From the cell containing the given text, extract its center point as [X, Y] coordinate. 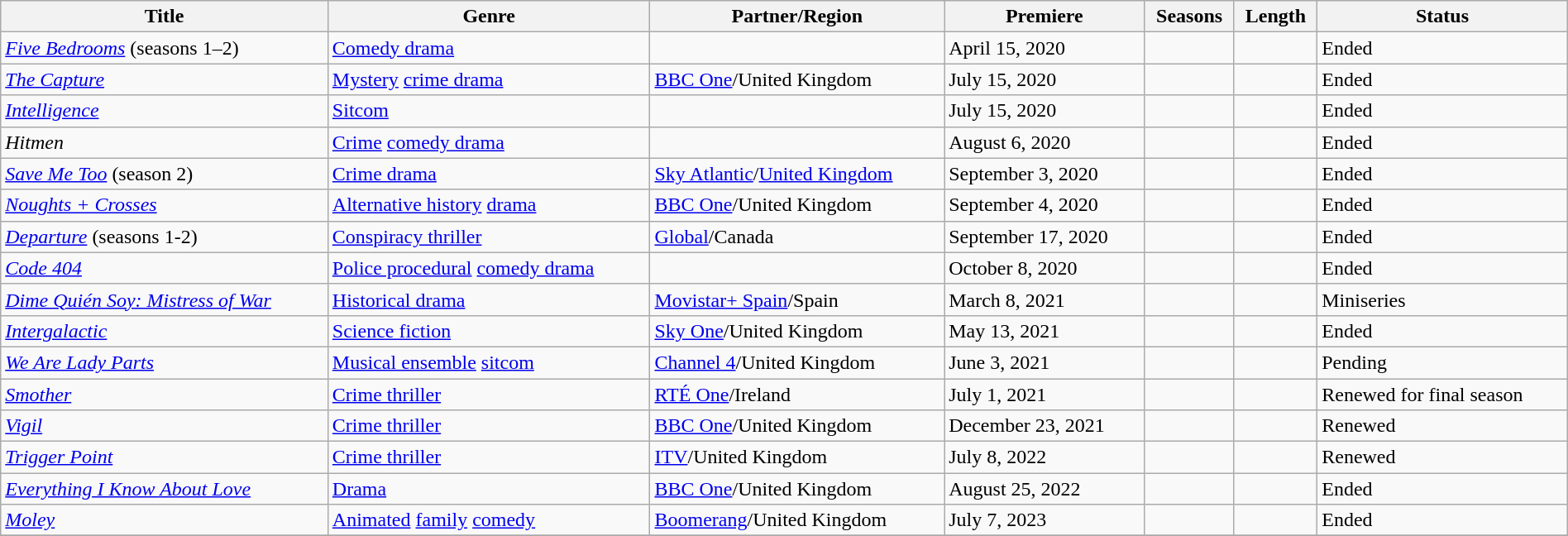
Mystery crime drama [489, 79]
Miniseries [1442, 299]
Sky Atlantic/United Kingdom [797, 174]
Moley [165, 520]
Police procedural comedy drama [489, 268]
July 8, 2022 [1045, 457]
May 13, 2021 [1045, 331]
September 17, 2020 [1045, 237]
August 25, 2022 [1045, 489]
Save Me Too (season 2) [165, 174]
Crime comedy drama [489, 142]
Drama [489, 489]
Hitmen [165, 142]
July 1, 2021 [1045, 395]
Seasons [1189, 17]
Boomerang/United Kingdom [797, 520]
April 15, 2020 [1045, 48]
Sitcom [489, 111]
March 8, 2021 [1045, 299]
Vigil [165, 426]
Partner/Region [797, 17]
June 3, 2021 [1045, 362]
Renewed for final season [1442, 395]
We Are Lady Parts [165, 362]
Animated family comedy [489, 520]
Code 404 [165, 268]
ITV/United Kingdom [797, 457]
Intelligence [165, 111]
Status [1442, 17]
July 7, 2023 [1045, 520]
Musical ensemble sitcom [489, 362]
Genre [489, 17]
Global/Canada [797, 237]
Pending [1442, 362]
September 4, 2020 [1045, 205]
Crime drama [489, 174]
Comedy drama [489, 48]
Departure (seasons 1-2) [165, 237]
October 8, 2020 [1045, 268]
RTÉ One/Ireland [797, 395]
Alternative history drama [489, 205]
Everything I Know About Love [165, 489]
Historical drama [489, 299]
Channel 4/United Kingdom [797, 362]
Trigger Point [165, 457]
Smother [165, 395]
Title [165, 17]
Intergalactic [165, 331]
Premiere [1045, 17]
September 3, 2020 [1045, 174]
Science fiction [489, 331]
Five Bedrooms (seasons 1–2) [165, 48]
December 23, 2021 [1045, 426]
The Capture [165, 79]
Noughts + Crosses [165, 205]
Dime Quién Soy: Mistress of War [165, 299]
Conspiracy thriller [489, 237]
Length [1275, 17]
Sky One/United Kingdom [797, 331]
August 6, 2020 [1045, 142]
Movistar+ Spain/Spain [797, 299]
